Locate the cell with the specified text and output its (X, Y) center coordinate. 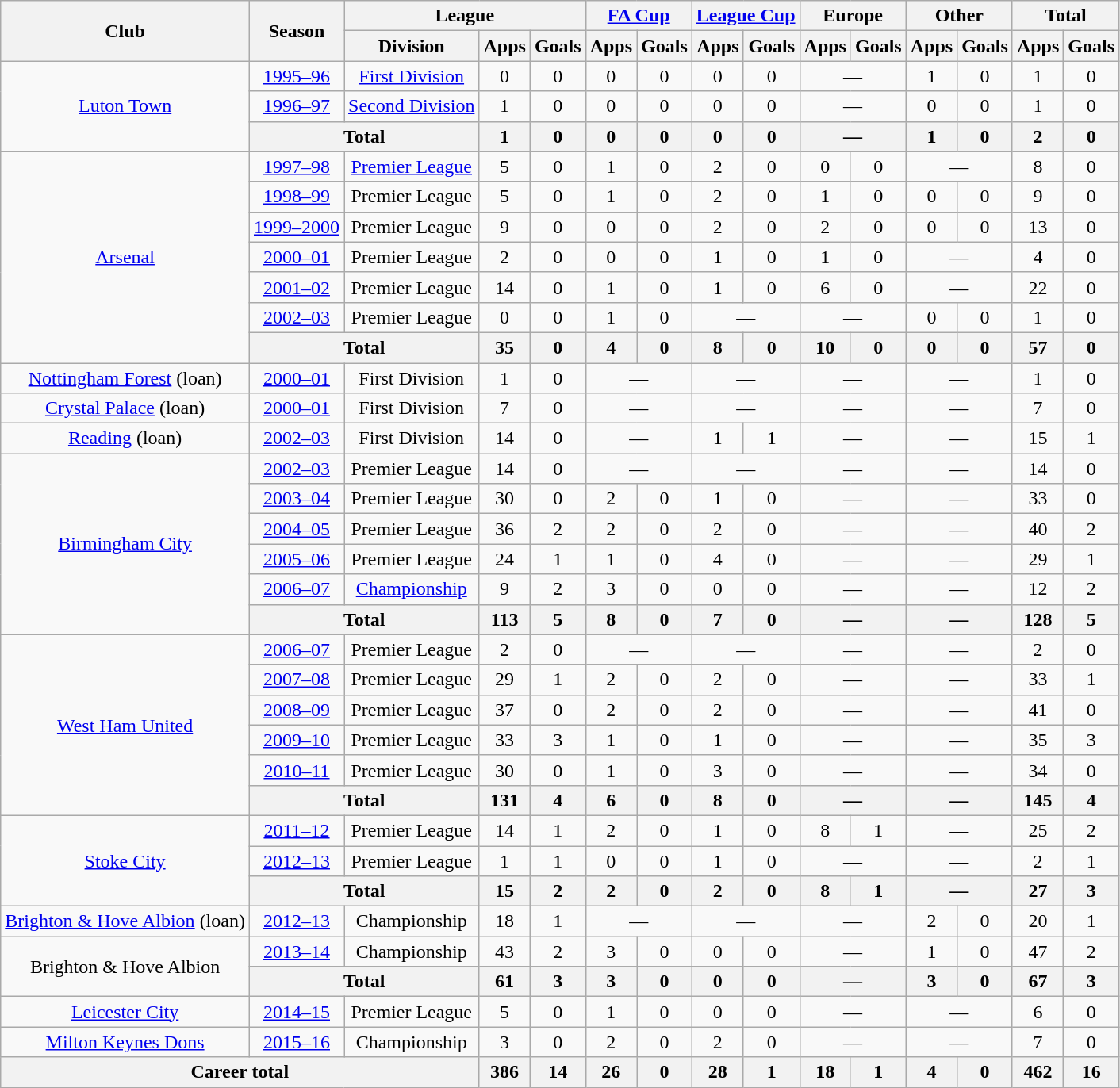
Other (959, 16)
Nottingham Forest (loan) (125, 378)
Birmingham City (125, 544)
34 (1038, 770)
2003–04 (297, 499)
13 (1038, 227)
1996–97 (297, 106)
22 (1038, 287)
128 (1038, 619)
Stoke City (125, 860)
27 (1038, 891)
24 (504, 559)
2008–09 (297, 710)
Leicester City (125, 1012)
West Ham United (125, 725)
Milton Keynes Dons (125, 1042)
2001–02 (297, 287)
Brighton & Hove Albion (loan) (125, 921)
Arsenal (125, 257)
47 (1038, 952)
26 (611, 1072)
Luton Town (125, 106)
2011–12 (297, 830)
61 (504, 982)
Division (412, 46)
28 (717, 1072)
Crystal Palace (loan) (125, 408)
25 (1038, 830)
Brighton & Hove Albion (125, 967)
2013–14 (297, 952)
57 (1038, 347)
462 (1038, 1072)
Season (297, 31)
2004–05 (297, 529)
2015–16 (297, 1042)
12 (1038, 589)
37 (504, 710)
Reading (loan) (125, 439)
145 (1038, 800)
386 (504, 1072)
League Cup (746, 16)
2010–11 (297, 770)
2005–06 (297, 559)
Career total (240, 1072)
1998–99 (297, 197)
40 (1038, 529)
1999–2000 (297, 227)
1997–98 (297, 167)
Club (125, 31)
FA Cup (639, 16)
43 (504, 952)
10 (825, 347)
League (465, 16)
2007–08 (297, 680)
20 (1038, 921)
1995–96 (297, 76)
67 (1038, 982)
Europe (853, 16)
2009–10 (297, 740)
16 (1091, 1072)
113 (504, 619)
Second Division (412, 106)
2014–15 (297, 1012)
131 (504, 800)
36 (504, 529)
41 (1038, 710)
